Pinpoint the cell where the given text exists, returning its [x, y] midpoint coordinate. 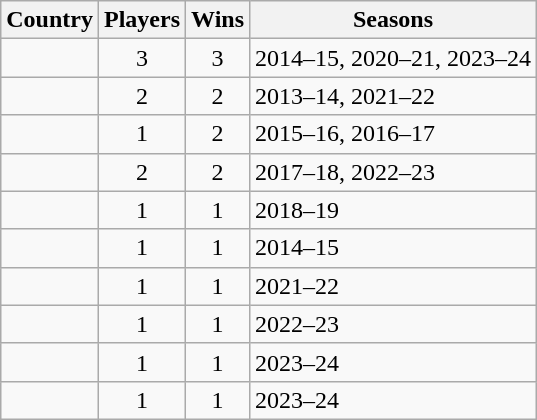
2013–14, 2021–22 [394, 96]
Seasons [394, 20]
2014–15, 2020–21, 2023–24 [394, 58]
Wins [218, 20]
2014–15 [394, 248]
2017–18, 2022–23 [394, 172]
2021–22 [394, 286]
2018–19 [394, 210]
2022–23 [394, 324]
2015–16, 2016–17 [394, 134]
Country [50, 20]
Players [142, 20]
